Capture the cell that displays the provided text and extract its [X, Y] central coordinate. 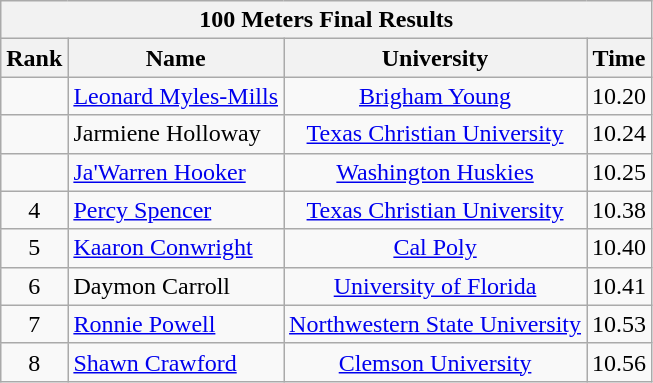
4 [34, 210]
7 [34, 324]
10.56 [620, 362]
10.53 [620, 324]
Name [176, 58]
8 [34, 362]
10.41 [620, 286]
6 [34, 286]
Ja'Warren Hooker [176, 172]
10.38 [620, 210]
Northwestern State University [436, 324]
University of Florida [436, 286]
Cal Poly [436, 248]
10.40 [620, 248]
100 Meters Final Results [326, 20]
Leonard Myles-Mills [176, 96]
5 [34, 248]
Brigham Young [436, 96]
10.24 [620, 134]
10.20 [620, 96]
Ronnie Powell [176, 324]
Clemson University [436, 362]
Jarmiene Holloway [176, 134]
Kaaron Conwright [176, 248]
Daymon Carroll [176, 286]
Percy Spencer [176, 210]
Rank [34, 58]
University [436, 58]
Shawn Crawford [176, 362]
Time [620, 58]
Washington Huskies [436, 172]
10.25 [620, 172]
